Find where the given text appears and provide that cell's center as [x, y] coordinate. 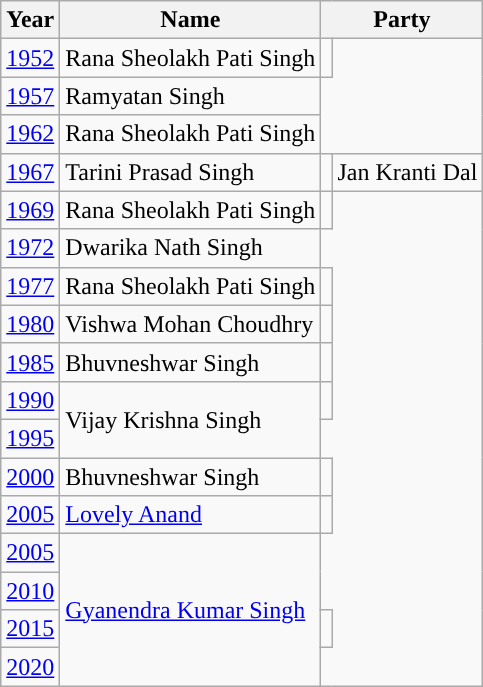
Gyanendra Kumar Singh [190, 610]
Dwarika Nath Singh [190, 248]
Vijay Krishna Singh [190, 419]
Ramyatan Singh [190, 96]
1969 [30, 210]
Year [30, 20]
Jan Kranti Dal [408, 172]
2000 [30, 477]
2020 [30, 667]
1990 [30, 400]
1967 [30, 172]
Party [402, 20]
1972 [30, 248]
Lovely Anand [190, 515]
2015 [30, 629]
1995 [30, 438]
1962 [30, 134]
Name [190, 20]
1952 [30, 58]
1980 [30, 324]
1985 [30, 362]
2010 [30, 591]
1977 [30, 286]
Tarini Prasad Singh [190, 172]
Vishwa Mohan Choudhry [190, 324]
1957 [30, 96]
